Determine the [X, Y] coordinate at the center of the cell enclosing the given text.  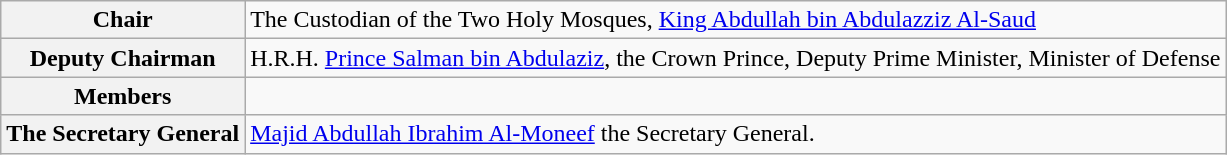
Members [123, 96]
The Custodian of the Two Holy Mosques, King Abdullah bin Abdulazziz Al-Saud [736, 20]
Majid Abdullah Ibrahim Al-Moneef the Secretary General. [736, 134]
Chair [123, 20]
The Secretary General [123, 134]
H.R.H. Prince Salman bin Abdulaziz, the Crown Prince, Deputy Prime Minister, Minister of Defense [736, 58]
Deputy Chairman [123, 58]
